Detect which cell encompasses the target text, then output its [X, Y] center coordinate. 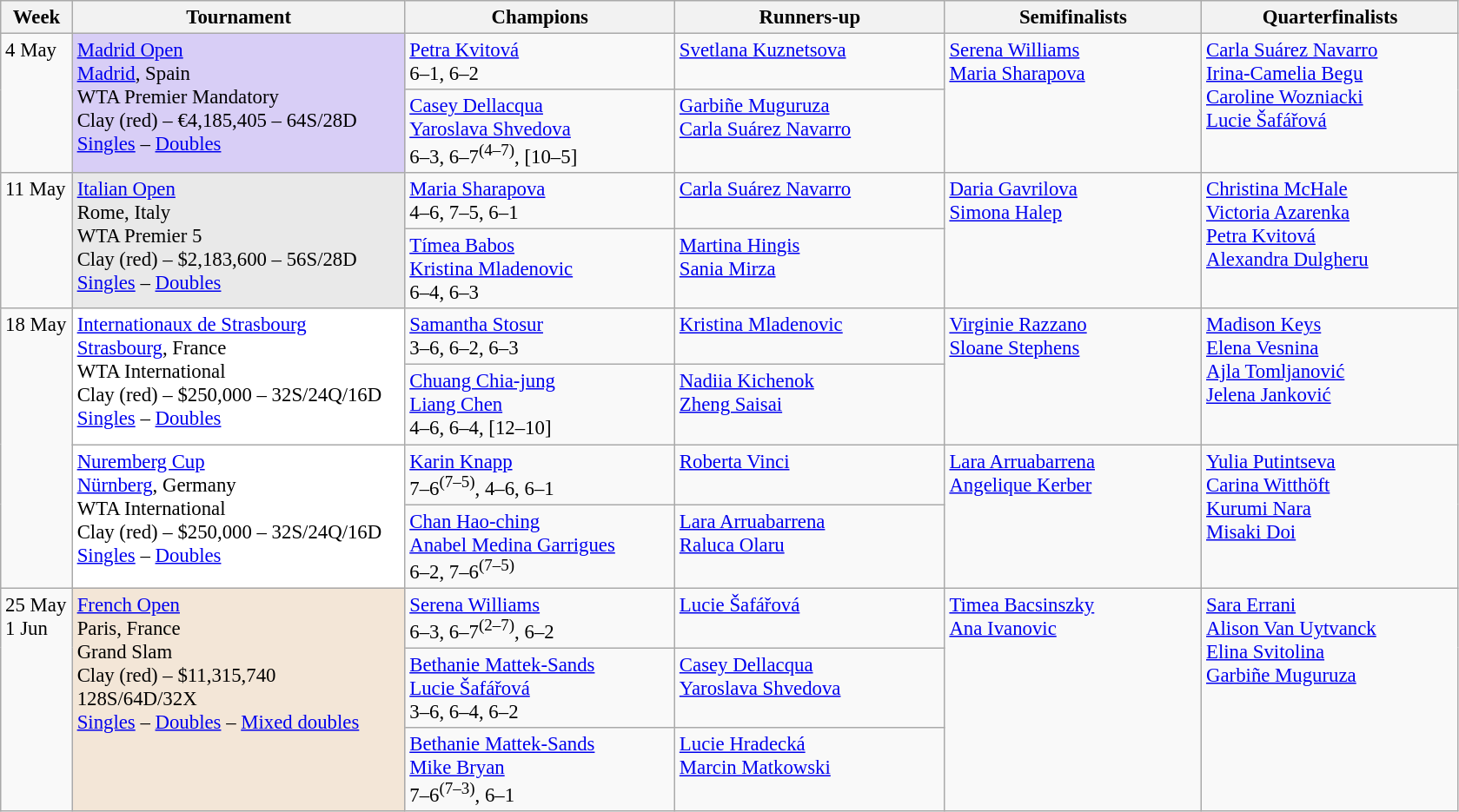
Chuang Chia-jung Liang Chen4–6, 6–4, [12–10] [540, 405]
Garbiñe Muguruza Carla Suárez Navarro [810, 131]
4 May [36, 104]
18 May [36, 449]
Martina Hingis Sania Mirza [810, 269]
Nadiia Kichenok Zheng Saisai [810, 405]
Semifinalists [1073, 17]
Tournament [238, 17]
Quarterfinalists [1330, 17]
Petra Kvitová 6–1, 6–2 [540, 63]
Serena Williams6–3, 6–7(2–7), 6–2 [540, 618]
French Open Paris, FranceGrand SlamClay (red) – $11,315,740128S/64D/32XSingles – Doubles – Mixed doubles [238, 700]
Kristina Mladenovic [810, 337]
Lara Arruabarrena Raluca Olaru [810, 546]
Sara Errani Alison Van Uytvanck Elina Svitolina Garbiñe Muguruza [1330, 700]
Casey Dellacqua Yaroslava Shvedova6–3, 6–7(4–7), [10–5] [540, 131]
Italian Open Rome, ItalyWTA Premier 5Clay (red) – $2,183,600 – 56S/28DSingles – Doubles [238, 241]
Lara Arruabarrena Angelique Kerber [1073, 516]
Carla Suárez Navarro [810, 201]
Chan Hao-ching Anabel Medina Garrigues6–2, 7–6(7–5) [540, 546]
Virginie Razzano Sloane Stephens [1073, 377]
Madison Keys Elena Vesnina Ajla Tomljanović Jelena Janković [1330, 377]
Bethanie Mattek-Sands Lucie Šafářová3–6, 6–4, 6–2 [540, 688]
Champions [540, 17]
Nuremberg Cup Nürnberg, GermanyWTA InternationalClay (red) – $250,000 – 32S/24Q/16DSingles – Doubles [238, 516]
Casey Dellacqua Yaroslava Shvedova [810, 688]
25 May 1 Jun [36, 700]
Maria Sharapova4–6, 7–5, 6–1 [540, 201]
Yulia Putintseva Carina Witthöft Kurumi Nara Misaki Doi [1330, 516]
Svetlana Kuznetsova [810, 63]
Roberta Vinci [810, 474]
Carla Suárez Navarro Irina-Camelia Begu Caroline Wozniacki Lucie Šafářová [1330, 104]
Runners-up [810, 17]
Lucie Hradecká Marcin Matkowski [810, 769]
Timea Bacsinszky Ana Ivanovic [1073, 700]
Tímea Babos Kristina Mladenovic6–4, 6–3 [540, 269]
Bethanie Mattek-Sands Mike Bryan7–6(7–3), 6–1 [540, 769]
Lucie Šafářová [810, 618]
Serena Williams Maria Sharapova [1073, 104]
Daria Gavrilova Simona Halep [1073, 241]
11 May [36, 241]
Karin Knapp7–6(7–5), 4–6, 6–1 [540, 474]
Christina McHale Victoria Azarenka Petra Kvitová Alexandra Dulgheru [1330, 241]
Madrid Open Madrid, SpainWTA Premier MandatoryClay (red) – €4,185,405 – 64S/28DSingles – Doubles [238, 104]
Internationaux de Strasbourg Strasbourg, FranceWTA InternationalClay (red) – $250,000 – 32S/24Q/16DSingles – Doubles [238, 377]
Samantha Stosur 3–6, 6–2, 6–3 [540, 337]
Week [36, 17]
